Identify which cell holds the provided text, then report its (X, Y) central coordinate. 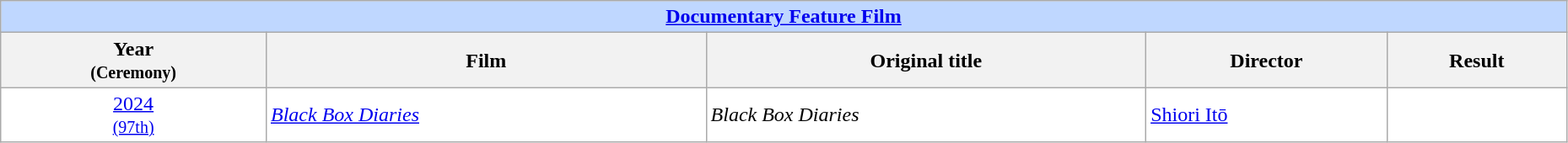
Shiori Itō (1267, 114)
Documentary Feature Film (784, 17)
Film (486, 61)
Year(Ceremony) (133, 61)
Director (1267, 61)
Result (1476, 61)
Original title (926, 61)
2024(97th) (133, 114)
